Locate the cell with the specified text and output its (X, Y) center coordinate. 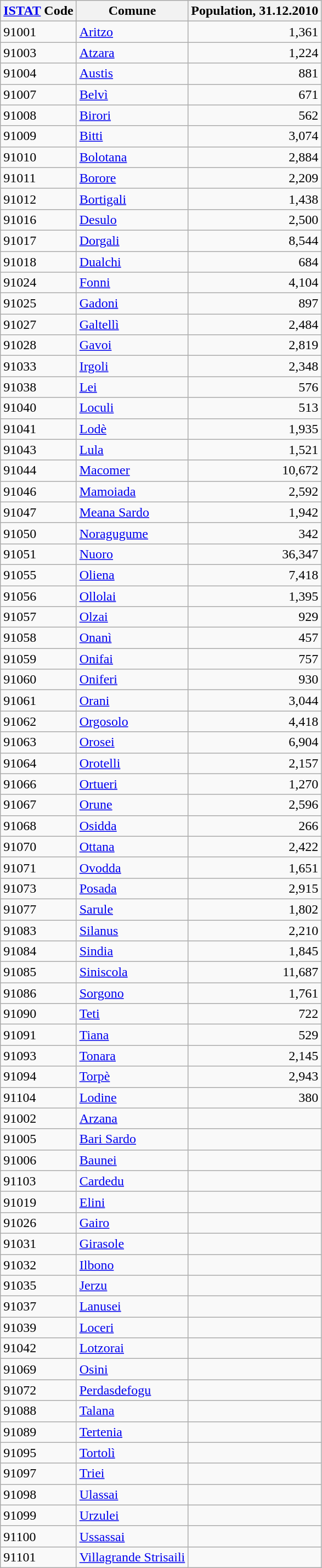
2,943 (255, 1077)
1,761 (255, 993)
91072 (38, 1390)
Ottana (132, 847)
342 (255, 533)
91097 (38, 1474)
Jerzu (132, 1286)
91041 (38, 429)
2,819 (255, 345)
Oliena (132, 575)
91104 (38, 1097)
91094 (38, 1077)
930 (255, 680)
Bolotana (132, 157)
Teti (132, 1014)
91019 (38, 1202)
Bari Sardo (132, 1139)
529 (255, 1035)
684 (255, 262)
91058 (38, 638)
Ilbono (132, 1264)
91086 (38, 993)
1,361 (255, 32)
Fonni (132, 283)
91067 (38, 805)
Posada (132, 888)
2,592 (255, 491)
Siniscola (132, 972)
91073 (38, 888)
Girasole (132, 1244)
91007 (38, 94)
91003 (38, 53)
91084 (38, 951)
Aritzo (132, 32)
2,884 (255, 157)
91099 (38, 1515)
91066 (38, 784)
91060 (38, 680)
3,044 (255, 701)
2,500 (255, 220)
91083 (38, 931)
Oniferi (132, 680)
380 (255, 1097)
91090 (38, 1014)
91039 (38, 1328)
Lodine (132, 1097)
Dualchi (132, 262)
Baunei (132, 1160)
91062 (38, 721)
91035 (38, 1286)
2,157 (255, 763)
1,224 (255, 53)
91024 (38, 283)
Orotelli (132, 763)
Triei (132, 1474)
Elini (132, 1202)
91025 (38, 304)
6,904 (255, 742)
Gairo (132, 1223)
Tertenia (132, 1432)
91004 (38, 74)
Atzara (132, 53)
513 (255, 408)
Comune (132, 11)
91042 (38, 1348)
91026 (38, 1223)
Gadoni (132, 304)
91061 (38, 701)
Lotzorai (132, 1348)
91098 (38, 1494)
Lanusei (132, 1307)
Meana Sardo (132, 512)
91088 (38, 1411)
91050 (38, 533)
457 (255, 638)
91085 (38, 972)
91018 (38, 262)
91028 (38, 345)
2,210 (255, 931)
Lodè (132, 429)
91043 (38, 450)
91093 (38, 1056)
2,915 (255, 888)
91056 (38, 596)
91057 (38, 617)
Tortolì (132, 1453)
11,687 (255, 972)
Perdasdefogu (132, 1390)
1,651 (255, 867)
91077 (38, 909)
91063 (38, 742)
91091 (38, 1035)
Noragugume (132, 533)
1,942 (255, 512)
Orgosolo (132, 721)
91011 (38, 178)
929 (255, 617)
1,935 (255, 429)
562 (255, 115)
7,418 (255, 575)
Population, 31.12.2010 (255, 11)
671 (255, 94)
91012 (38, 199)
91037 (38, 1307)
Bortigali (132, 199)
Loculi (132, 408)
Cardedu (132, 1181)
91027 (38, 324)
Gavoi (132, 345)
Loceri (132, 1328)
91032 (38, 1264)
2,209 (255, 178)
91006 (38, 1160)
Ussassai (132, 1536)
Desulo (132, 220)
Osidda (132, 826)
91016 (38, 220)
881 (255, 74)
Macomer (132, 471)
91046 (38, 491)
91101 (38, 1557)
Ollolai (132, 596)
4,104 (255, 283)
91001 (38, 32)
757 (255, 659)
91002 (38, 1118)
1,395 (255, 596)
91095 (38, 1453)
91040 (38, 408)
Ortueri (132, 784)
2,145 (255, 1056)
36,347 (255, 554)
91038 (38, 387)
Borore (132, 178)
91055 (38, 575)
2,484 (255, 324)
91089 (38, 1432)
Sindia (132, 951)
1,270 (255, 784)
91071 (38, 867)
91044 (38, 471)
1,845 (255, 951)
Sarule (132, 909)
1,802 (255, 909)
10,672 (255, 471)
Belvì (132, 94)
Silanus (132, 931)
91069 (38, 1369)
3,074 (255, 136)
Irgoli (132, 366)
1,438 (255, 199)
722 (255, 1014)
91005 (38, 1139)
2,422 (255, 847)
91033 (38, 366)
Tiana (132, 1035)
Torpè (132, 1077)
91031 (38, 1244)
Birori (132, 115)
91047 (38, 512)
91051 (38, 554)
Dorgali (132, 240)
Austis (132, 74)
Orani (132, 701)
2,596 (255, 805)
91070 (38, 847)
Bitti (132, 136)
Nuoro (132, 554)
8,544 (255, 240)
91008 (38, 115)
ISTAT Code (38, 11)
Onifai (132, 659)
91017 (38, 240)
Ovodda (132, 867)
91068 (38, 826)
Orune (132, 805)
Osini (132, 1369)
Lula (132, 450)
Tonara (132, 1056)
Arzana (132, 1118)
576 (255, 387)
91009 (38, 136)
Mamoiada (132, 491)
Orosei (132, 742)
Onanì (132, 638)
91010 (38, 157)
Sorgono (132, 993)
91103 (38, 1181)
4,418 (255, 721)
91064 (38, 763)
Talana (132, 1411)
266 (255, 826)
897 (255, 304)
1,521 (255, 450)
2,348 (255, 366)
Lei (132, 387)
91100 (38, 1536)
Ulassai (132, 1494)
91059 (38, 659)
Galtellì (132, 324)
Villagrande Strisaili (132, 1557)
Olzai (132, 617)
Urzulei (132, 1515)
